Determine the (x, y) coordinate at the center of the cell enclosing the given text.  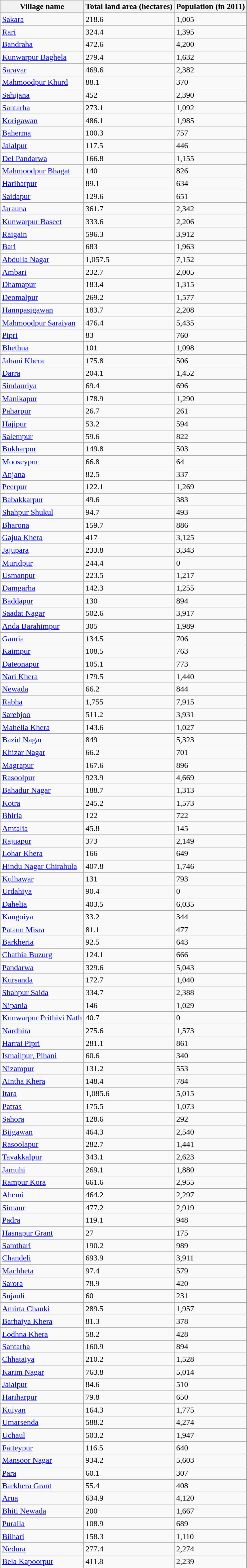
Rasoolapur (42, 1144)
Kunwarpur Baghela (42, 57)
407.8 (129, 866)
Darra (42, 373)
Bilhari (42, 1536)
502.6 (129, 613)
289.5 (129, 1309)
Lohar Khera (42, 854)
Hasnapur Grant (42, 1233)
Deomalpur (42, 297)
Mahmoodpur Saraiyan (42, 323)
60 (129, 1296)
634 (210, 184)
1,255 (210, 588)
417 (129, 537)
166 (129, 854)
26.7 (129, 411)
Bukharpur (42, 449)
763 (210, 651)
190.2 (129, 1245)
Salempur (42, 436)
175.8 (129, 360)
329.6 (129, 968)
261 (210, 411)
1,092 (210, 108)
1,027 (210, 727)
Urdahiya (42, 891)
1,577 (210, 297)
4,669 (210, 778)
446 (210, 145)
553 (210, 1068)
340 (210, 1056)
1,290 (210, 399)
166.8 (129, 158)
108.5 (129, 651)
130 (129, 601)
383 (210, 500)
701 (210, 752)
Bhiti Newada (42, 1511)
344 (210, 917)
27 (129, 1233)
Muridpur (42, 563)
128.6 (129, 1119)
179.5 (129, 677)
Damgarha (42, 588)
923.9 (129, 778)
Arua (42, 1498)
506 (210, 360)
476.4 (129, 323)
Amirta Chauki (42, 1309)
101 (129, 348)
275.6 (129, 1031)
Chhataiya (42, 1359)
Mahmoodpur Bhagat (42, 171)
773 (210, 664)
90.4 (129, 891)
58.2 (129, 1334)
59.6 (129, 436)
464.3 (129, 1132)
2,382 (210, 70)
3,125 (210, 537)
200 (129, 1511)
Magrapur (42, 765)
218.6 (129, 19)
1,217 (210, 576)
486.1 (129, 120)
2,297 (210, 1195)
Paharpur (42, 411)
Padra (42, 1220)
Ismailpur, Pihani (42, 1056)
3,911 (210, 1258)
269.1 (129, 1169)
Dahelia (42, 904)
89.1 (129, 184)
Shahpur Saida (42, 993)
140 (129, 171)
333.6 (129, 222)
Pipri (42, 335)
129.6 (129, 196)
469.6 (129, 70)
Bhethua (42, 348)
232.7 (129, 272)
1,989 (210, 626)
Nari Khera (42, 677)
Umarsenda (42, 1423)
477 (210, 929)
124.1 (129, 955)
4,200 (210, 45)
Gauria (42, 639)
643 (210, 942)
1,098 (210, 348)
5,014 (210, 1372)
1,947 (210, 1435)
Jahani Khera (42, 360)
5,435 (210, 323)
Nedura (42, 1549)
343.1 (129, 1157)
510 (210, 1385)
Saadat Nagar (42, 613)
Manikapur (42, 399)
2,623 (210, 1157)
634.9 (129, 1498)
Barkheria (42, 942)
Machheta (42, 1271)
Sakara (42, 19)
Rasoolpur (42, 778)
1,155 (210, 158)
Ahemi (42, 1195)
651 (210, 196)
Newada (42, 689)
172.7 (129, 980)
763.8 (129, 1372)
Rari (42, 32)
Khizar Nagar (42, 752)
164.3 (129, 1410)
Mooseypur (42, 462)
231 (210, 1296)
158.3 (129, 1536)
88.1 (129, 82)
1,110 (210, 1536)
282.7 (129, 1144)
142.3 (129, 588)
1,667 (210, 1511)
Sahijana (42, 95)
1,313 (210, 790)
79.8 (129, 1397)
1,452 (210, 373)
145 (210, 828)
204.1 (129, 373)
Rampur Kora (42, 1182)
503 (210, 449)
757 (210, 133)
5,043 (210, 968)
4,274 (210, 1423)
175 (210, 1233)
64 (210, 462)
Dateonapur (42, 664)
Baddapur (42, 601)
105.1 (129, 664)
1,085.6 (129, 1094)
2,388 (210, 993)
Uchaul (42, 1435)
55.4 (129, 1486)
2,149 (210, 841)
334.7 (129, 993)
245.2 (129, 803)
693.9 (129, 1258)
Kuiyan (42, 1410)
134.5 (129, 639)
1,005 (210, 19)
Anjana (42, 474)
2,206 (210, 222)
2,955 (210, 1182)
66.8 (129, 462)
Chandeli (42, 1258)
844 (210, 689)
78.9 (129, 1283)
5,323 (210, 740)
373 (129, 841)
188.7 (129, 790)
Nizampur (42, 1068)
117.5 (129, 145)
3,912 (210, 234)
Total land area (hectares) (129, 7)
2,540 (210, 1132)
661.6 (129, 1182)
472.6 (129, 45)
337 (210, 474)
122.1 (129, 487)
Nardhira (42, 1031)
244.4 (129, 563)
Kaimpur (42, 651)
403.5 (129, 904)
594 (210, 424)
650 (210, 1397)
Chathia Buzurg (42, 955)
Baherma (42, 133)
Population (in 2011) (210, 7)
Ambari (42, 272)
122 (129, 816)
948 (210, 1220)
Simaur (42, 1208)
97.4 (129, 1271)
503.2 (129, 1435)
640 (210, 1448)
579 (210, 1271)
Puraila (42, 1523)
477.2 (129, 1208)
Mahelia Khera (42, 727)
Nipania (42, 1005)
269.2 (129, 297)
760 (210, 335)
3,343 (210, 550)
452 (129, 95)
Shahpur Shukul (42, 512)
Mahmoodpur Khurd (42, 82)
Hindu Nagar Chirahula (42, 866)
Mansoor Nagar (42, 1460)
5,603 (210, 1460)
689 (210, 1523)
Gajua Khera (42, 537)
292 (210, 1119)
Patras (42, 1106)
Bazid Nagar (42, 740)
69.4 (129, 386)
Bahadur Nagar (42, 790)
53.2 (129, 424)
4,120 (210, 1498)
Barhaiya Khera (42, 1321)
1,880 (210, 1169)
167.6 (129, 765)
596.3 (129, 234)
Sahora (42, 1119)
722 (210, 816)
649 (210, 854)
1,528 (210, 1359)
666 (210, 955)
149.8 (129, 449)
159.7 (129, 525)
307 (210, 1473)
175.5 (129, 1106)
1,632 (210, 57)
Usmanpur (42, 576)
1,395 (210, 32)
1,269 (210, 487)
Karim Nagar (42, 1372)
886 (210, 525)
60.1 (129, 1473)
706 (210, 639)
Harrai Pipri (42, 1043)
Jajupara (42, 550)
Dhamapur (42, 285)
464.2 (129, 1195)
116.5 (129, 1448)
Kangoiya (42, 917)
Kunwarpur Prithivi Nath (42, 1018)
Bhiria (42, 816)
324.4 (129, 32)
411.8 (129, 1561)
Babakkarpur (42, 500)
108.9 (129, 1523)
Samthari (42, 1245)
3,917 (210, 613)
33.2 (129, 917)
Bharona (42, 525)
1,029 (210, 1005)
131.2 (129, 1068)
Bela Kapoorpur (42, 1561)
989 (210, 1245)
1,441 (210, 1144)
Tavakkalpur (42, 1157)
83 (129, 335)
Rajuapur (42, 841)
Bijgawan (42, 1132)
7,152 (210, 259)
Anda Barahimpur (42, 626)
Village name (42, 7)
1,957 (210, 1309)
Saravar (42, 70)
Raigain (42, 234)
934.2 (129, 1460)
2,274 (210, 1549)
Abdulla Nagar (42, 259)
273.1 (129, 108)
Lodhna Khera (42, 1334)
Kulhawar (42, 879)
148.4 (129, 1081)
370 (210, 82)
2,342 (210, 209)
40.7 (129, 1018)
1,755 (129, 702)
Barkhera Grant (42, 1486)
826 (210, 171)
Bari (42, 247)
Pandarwa (42, 968)
2,208 (210, 310)
1,775 (210, 1410)
Sarehjoo (42, 714)
7,915 (210, 702)
160.9 (129, 1346)
81.1 (129, 929)
Sindauriya (42, 386)
223.5 (129, 576)
683 (129, 247)
100.3 (129, 133)
Del Pandarwa (42, 158)
408 (210, 1486)
Amtalia (42, 828)
Fatteypur (42, 1448)
Kursanda (42, 980)
210.2 (129, 1359)
183.4 (129, 285)
784 (210, 1081)
49.6 (129, 500)
2,390 (210, 95)
Aintha Khera (42, 1081)
1,057.5 (129, 259)
94.7 (129, 512)
Korigawan (42, 120)
178.9 (129, 399)
Sujauli (42, 1296)
Sarora (42, 1283)
3,931 (210, 714)
92.5 (129, 942)
1,985 (210, 120)
Kotra (42, 803)
233.8 (129, 550)
Rabha (42, 702)
146 (129, 1005)
511.2 (129, 714)
82.5 (129, 474)
793 (210, 879)
277.4 (129, 1549)
822 (210, 436)
Hannpasigawan (42, 310)
81.3 (129, 1321)
588.2 (129, 1423)
6,035 (210, 904)
119.1 (129, 1220)
861 (210, 1043)
131 (129, 879)
696 (210, 386)
Saidapur (42, 196)
279.4 (129, 57)
Peerpur (42, 487)
Bandraha (42, 45)
378 (210, 1321)
2,239 (210, 1561)
1,040 (210, 980)
Jarauna (42, 209)
420 (210, 1283)
183.7 (129, 310)
1,073 (210, 1106)
896 (210, 765)
45.8 (129, 828)
1,315 (210, 285)
Jamuhi (42, 1169)
5,015 (210, 1094)
1,440 (210, 677)
Pataun Misra (42, 929)
849 (129, 740)
2,005 (210, 272)
84.6 (129, 1385)
281.1 (129, 1043)
493 (210, 512)
2,919 (210, 1208)
Kunwarpur Baseet (42, 222)
1,746 (210, 866)
428 (210, 1334)
143.6 (129, 727)
Hajipur (42, 424)
Para (42, 1473)
60.6 (129, 1056)
361.7 (129, 209)
1,963 (210, 247)
305 (129, 626)
Itara (42, 1094)
